For the text-containing cell, return its midpoint in (X, Y) coordinate format. 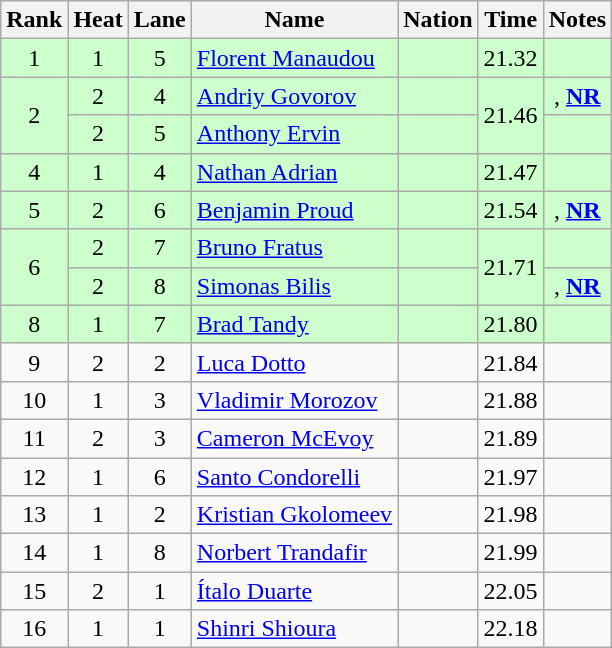
21.97 (510, 477)
21.47 (510, 172)
Ítalo Duarte (294, 591)
21.80 (510, 324)
Simonas Bilis (294, 286)
10 (34, 400)
Notes (577, 20)
15 (34, 591)
Lane (160, 20)
Heat (98, 20)
21.84 (510, 362)
9 (34, 362)
21.71 (510, 267)
Vladimir Morozov (294, 400)
21.46 (510, 115)
13 (34, 515)
21.32 (510, 58)
21.98 (510, 515)
Time (510, 20)
Nation (438, 20)
Bruno Fratus (294, 248)
Anthony Ervin (294, 134)
Cameron McEvoy (294, 438)
14 (34, 553)
12 (34, 477)
11 (34, 438)
22.18 (510, 629)
16 (34, 629)
Rank (34, 20)
Shinri Shioura (294, 629)
Florent Manaudou (294, 58)
Kristian Gkolomeev (294, 515)
Norbert Trandafir (294, 553)
Brad Tandy (294, 324)
21.99 (510, 553)
21.54 (510, 210)
Andriy Govorov (294, 96)
Santo Condorelli (294, 477)
Name (294, 20)
21.89 (510, 438)
Benjamin Proud (294, 210)
22.05 (510, 591)
Luca Dotto (294, 362)
Nathan Adrian (294, 172)
21.88 (510, 400)
